Determine the [X, Y] coordinate at the center of the cell enclosing the given text.  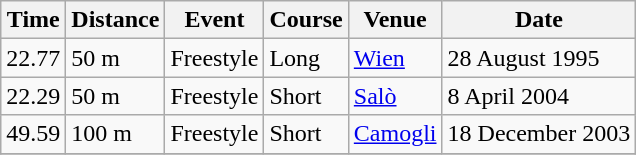
Date [539, 20]
Long [306, 58]
18 December 2003 [539, 134]
Camogli [395, 134]
Wien [395, 58]
100 m [116, 134]
8 April 2004 [539, 96]
Venue [395, 20]
Distance [116, 20]
Salò [395, 96]
Time [34, 20]
22.77 [34, 58]
Course [306, 20]
28 August 1995 [539, 58]
Event [214, 20]
49.59 [34, 134]
22.29 [34, 96]
